Capture the cell that displays the provided text and extract its [x, y] central coordinate. 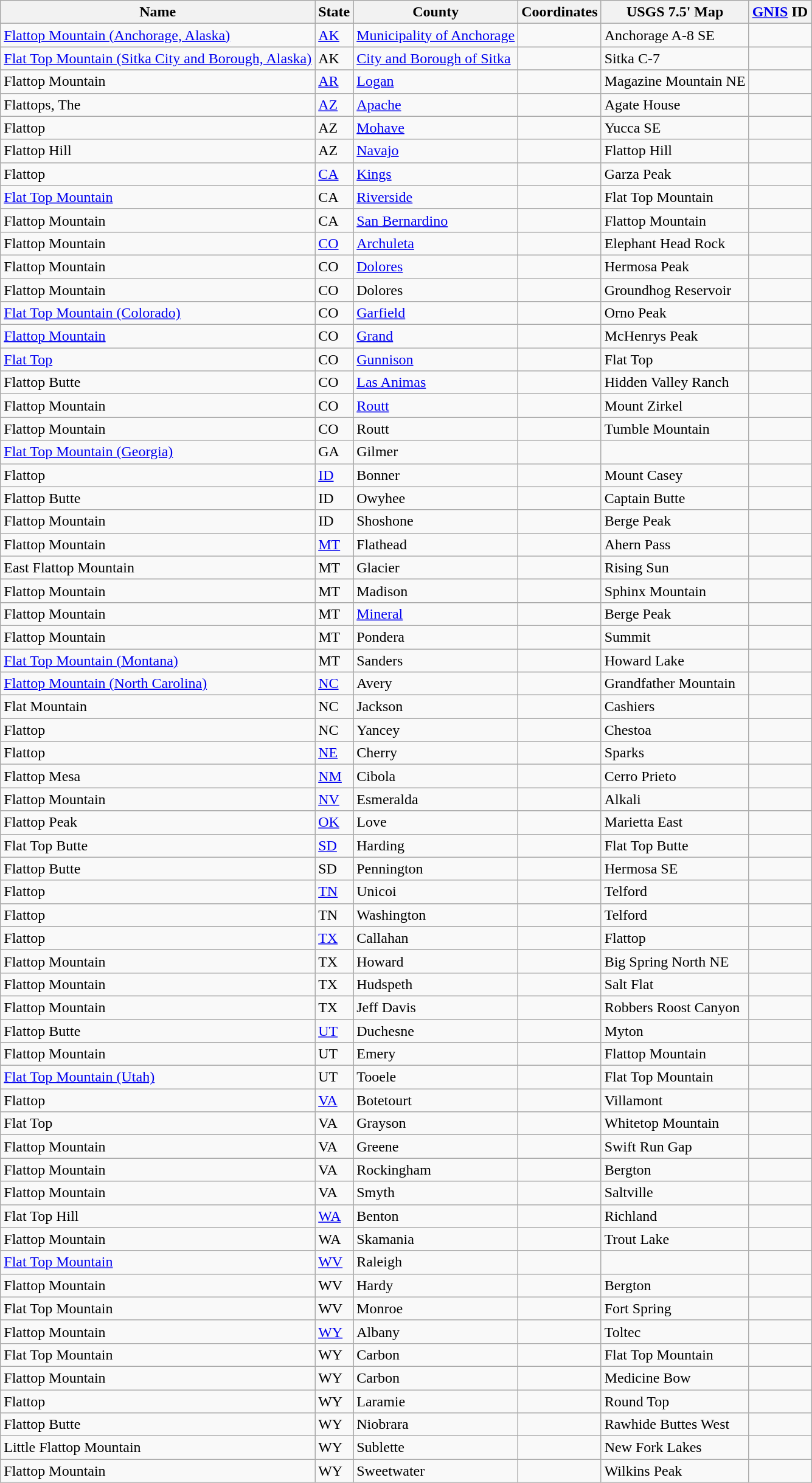
Mount Casey [675, 475]
Grand [435, 336]
Greene [435, 1147]
Wilkins Peak [675, 1471]
Salt Flat [675, 984]
AR [335, 82]
Grayson [435, 1124]
Flattop Mesa [158, 776]
County [435, 12]
Myton [675, 1031]
Gunnison [435, 359]
Name [158, 12]
Hardy [435, 1285]
Flathead [435, 544]
Tumble Mountain [675, 429]
Tooele [435, 1077]
OK [335, 822]
Bonner [435, 475]
Hidden Valley Ranch [675, 383]
Ahern Pass [675, 544]
NM [335, 776]
Round Top [675, 1401]
Howard Lake [675, 660]
Sanders [435, 660]
Laramie [435, 1401]
Summit [675, 637]
Flat Top Mountain (Colorado) [158, 313]
Kings [435, 174]
Municipality of Anchorage [435, 35]
Groundhog Reservoir [675, 290]
Sweetwater [435, 1471]
Orno Peak [675, 313]
Robbers Roost Canyon [675, 1007]
Sparks [675, 753]
Little Flattop Mountain [158, 1448]
Fort Spring [675, 1308]
Chestoa [675, 730]
Gilmer [435, 452]
Rockingham [435, 1170]
Shoshone [435, 521]
Richland [675, 1216]
Skamania [435, 1239]
NV [335, 799]
Riverside [435, 197]
Flattop Mountain (Anchorage, Alaska) [158, 35]
Emery [435, 1054]
Captain Butte [675, 498]
East Flattop Mountain [158, 568]
Saltville [675, 1193]
Hermosa Peak [675, 266]
Niobrara [435, 1425]
Villamont [675, 1100]
Cashiers [675, 707]
Swift Run Gap [675, 1147]
Cerro Prieto [675, 776]
Jackson [435, 707]
New Fork Lakes [675, 1448]
Sitka C-7 [675, 58]
Alkali [675, 799]
Mineral [435, 614]
Callahan [435, 938]
GNIS ID [780, 12]
Grandfather Mountain [675, 684]
Esmeralda [435, 799]
Duchesne [435, 1031]
NE [335, 753]
Toltec [675, 1332]
Agate House [675, 105]
Madison [435, 591]
Unicoi [435, 892]
City and Borough of Sitka [435, 58]
Smyth [435, 1193]
Flattop Mountain (North Carolina) [158, 684]
Archuleta [435, 243]
Washington [435, 915]
Garfield [435, 313]
Flattop Peak [158, 822]
Harding [435, 846]
Cibola [435, 776]
San Bernardino [435, 220]
Mount Zirkel [675, 406]
Big Spring North NE [675, 961]
Logan [435, 82]
Avery [435, 684]
Sublette [435, 1448]
Flat Top Mountain (Utah) [158, 1077]
Mohave [435, 128]
Pondera [435, 637]
Elephant Head Rock [675, 243]
Coordinates [560, 12]
Flat Top Mountain (Montana) [158, 660]
Sphinx Mountain [675, 591]
Glacier [435, 568]
Flat Top Hill [158, 1216]
Howard [435, 961]
Benton [435, 1216]
Magazine Mountain NE [675, 82]
Rawhide Buttes West [675, 1425]
Flat Top Mountain (Sitka City and Borough, Alaska) [158, 58]
Trout Lake [675, 1239]
Yancey [435, 730]
McHenrys Peak [675, 336]
Rising Sun [675, 568]
Jeff Davis [435, 1007]
Hermosa SE [675, 869]
USGS 7.5' Map [675, 12]
Navajo [435, 151]
Raleigh [435, 1262]
Botetourt [435, 1100]
Flat Mountain [158, 707]
Albany [435, 1332]
Marietta East [675, 822]
Medicine Bow [675, 1378]
Flattops, The [158, 105]
GA [335, 452]
Whitetop Mountain [675, 1124]
Monroe [435, 1308]
Cherry [435, 753]
Yucca SE [675, 128]
Garza Peak [675, 174]
Owyhee [435, 498]
Anchorage A-8 SE [675, 35]
State [335, 12]
Love [435, 822]
Hudspeth [435, 984]
Pennington [435, 869]
Flat Top Mountain (Georgia) [158, 452]
Apache [435, 105]
Las Animas [435, 383]
